For the text-containing cell, return its midpoint in [x, y] coordinate format. 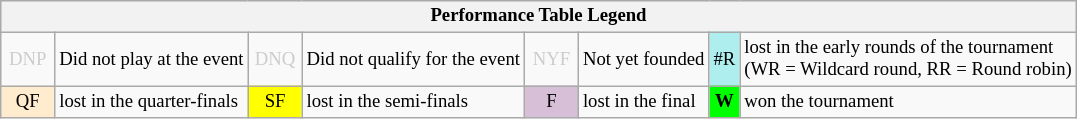
DNP [28, 60]
Performance Table Legend [538, 16]
Did not qualify for the event [413, 60]
Did not play at the event [152, 60]
W [724, 102]
#R [724, 60]
won the tournament [908, 102]
NYF [551, 60]
SF [275, 102]
QF [28, 102]
Not yet founded [643, 60]
lost in the early rounds of the tournament(WR = Wildcard round, RR = Round robin) [908, 60]
lost in the quarter-finals [152, 102]
lost in the final [643, 102]
lost in the semi-finals [413, 102]
DNQ [275, 60]
F [551, 102]
